For the text-containing cell, return its midpoint in (x, y) coordinate format. 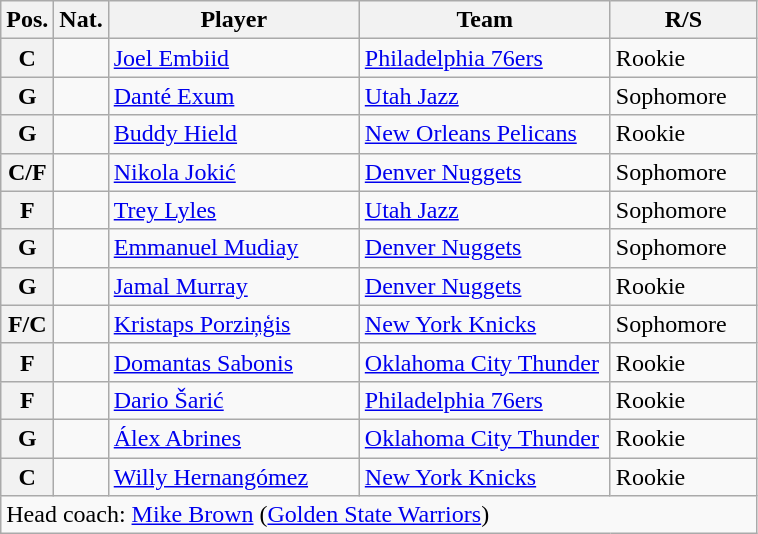
Nat. (81, 20)
Joel Embiid (234, 58)
R/S (683, 20)
Kristaps Porziņģis (234, 324)
Head coach: Mike Brown (Golden State Warriors) (379, 515)
Willy Hernangómez (234, 477)
Álex Abrines (234, 438)
Emmanuel Mudiay (234, 248)
Danté Exum (234, 96)
F/C (28, 324)
New Orleans Pelicans (484, 134)
Domantas Sabonis (234, 362)
Trey Lyles (234, 210)
Nikola Jokić (234, 172)
C/F (28, 172)
Team (484, 20)
Player (234, 20)
Dario Šarić (234, 400)
Buddy Hield (234, 134)
Pos. (28, 20)
Jamal Murray (234, 286)
